Find where the given text appears and provide that cell's center as [x, y] coordinate. 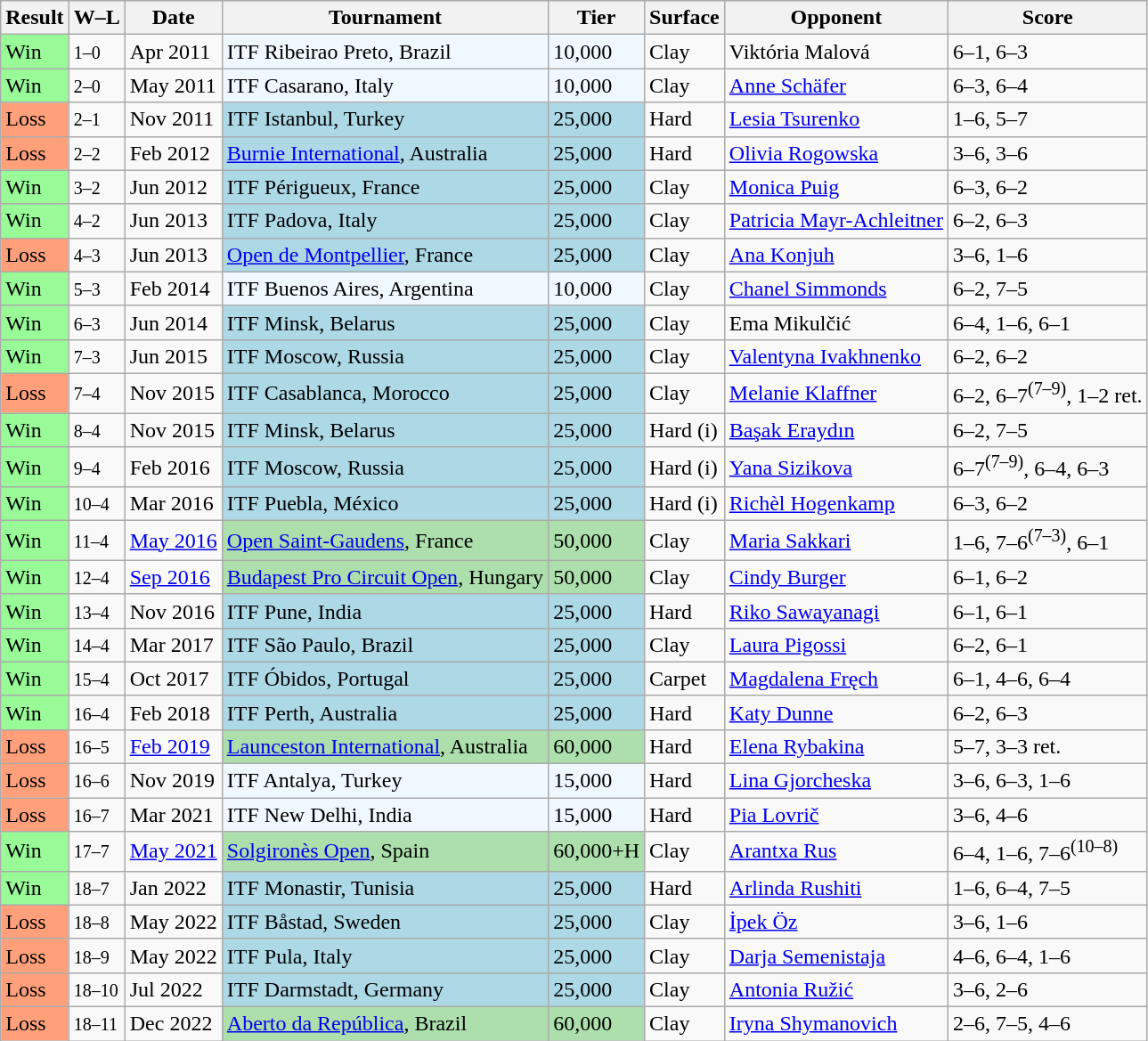
18–9 [96, 956]
11–4 [96, 541]
2–6, 7–5, 4–6 [1047, 1024]
ITF Pune, India [385, 611]
May 2016 [173, 541]
1–6, 5–7 [1047, 119]
6–4, 1–6, 6–1 [1047, 322]
ITF Pula, Italy [385, 956]
ITF Óbidos, Portugal [385, 679]
Burnie International, Australia [385, 153]
Jul 2022 [173, 989]
7–3 [96, 356]
Feb 2018 [173, 712]
Jun 2015 [173, 356]
İpek Öz [835, 922]
6–1, 6–3 [1047, 52]
12–4 [96, 577]
Melanie Klaffner [835, 394]
3–6, 4–6 [1047, 815]
ITF Perth, Australia [385, 712]
Darja Semenistaja [835, 956]
1–6, 6–4, 7–5 [1047, 888]
Carpet [685, 679]
Feb 2012 [173, 153]
6–2, 6–2 [1047, 356]
Nov 2016 [173, 611]
Opponent [835, 18]
ITF Båstad, Sweden [385, 922]
Nov 2011 [173, 119]
Patricia Mayr-Achleitner [835, 221]
Monica Puig [835, 187]
Riko Sawayanagi [835, 611]
ITF São Paulo, Brazil [385, 645]
17–7 [96, 851]
ITF Istanbul, Turkey [385, 119]
ITF Antalya, Turkey [385, 781]
Date [173, 18]
3–2 [96, 187]
Lesia Tsurenko [835, 119]
16–7 [96, 815]
4–2 [96, 221]
W–L [96, 18]
ITF Padova, Italy [385, 221]
Solgironès Open, Spain [385, 851]
ITF Périgueux, France [385, 187]
5–7, 3–3 ret. [1047, 747]
6–4, 1–6, 7–6(10–8) [1047, 851]
Tier [597, 18]
Arlinda Rushiti [835, 888]
ITF Darmstadt, Germany [385, 989]
Mar 2016 [173, 504]
ITF Puebla, México [385, 504]
ITF Casablanca, Morocco [385, 394]
Nov 2019 [173, 781]
Open de Montpellier, France [385, 255]
5–3 [96, 289]
10–4 [96, 504]
Apr 2011 [173, 52]
4–6, 6–4, 1–6 [1047, 956]
Başak Eraydın [835, 430]
18–11 [96, 1024]
Cindy Burger [835, 577]
16–4 [96, 712]
16–6 [96, 781]
60,000+H [597, 851]
ITF Monastir, Tunisia [385, 888]
Oct 2017 [173, 679]
Mar 2021 [173, 815]
1–6, 7–6(7–3), 6–1 [1047, 541]
Surface [685, 18]
6–3, 6–4 [1047, 85]
Aberto da República, Brazil [385, 1024]
7–4 [96, 394]
Ana Konjuh [835, 255]
Viktória Malová [835, 52]
13–4 [96, 611]
Tournament [385, 18]
Maria Sakkari [835, 541]
Dec 2022 [173, 1024]
14–4 [96, 645]
ITF Buenos Aires, Argentina [385, 289]
3–6, 3–6 [1047, 153]
ITF Casarano, Italy [385, 85]
ITF New Delhi, India [385, 815]
Lina Gjorcheska [835, 781]
Score [1047, 18]
18–10 [96, 989]
Chanel Simmonds [835, 289]
Jun 2014 [173, 322]
Ema Mikulčić [835, 322]
Iryna Shymanovich [835, 1024]
Result [35, 18]
6–3 [96, 322]
Feb 2016 [173, 467]
Budapest Pro Circuit Open, Hungary [385, 577]
Antonia Ružić [835, 989]
Magdalena Fręch [835, 679]
ITF Ribeirao Preto, Brazil [385, 52]
Feb 2014 [173, 289]
Pia Lovrič [835, 815]
6–1, 6–2 [1047, 577]
Laura Pigossi [835, 645]
9–4 [96, 467]
18–8 [96, 922]
1–0 [96, 52]
6–2, 6–7(7–9), 1–2 ret. [1047, 394]
Jan 2022 [173, 888]
2–0 [96, 85]
Elena Rybakina [835, 747]
Richèl Hogenkamp [835, 504]
Arantxa Rus [835, 851]
6–2, 6–1 [1047, 645]
Open Saint-Gaudens, France [385, 541]
Sep 2016 [173, 577]
16–5 [96, 747]
2–1 [96, 119]
6–1, 6–1 [1047, 611]
Olivia Rogowska [835, 153]
Feb 2019 [173, 747]
Yana Sizikova [835, 467]
Valentyna Ivakhnenko [835, 356]
18–7 [96, 888]
6–1, 4–6, 6–4 [1047, 679]
Anne Schäfer [835, 85]
2–2 [96, 153]
May 2021 [173, 851]
3–6, 2–6 [1047, 989]
3–6, 6–3, 1–6 [1047, 781]
15–4 [96, 679]
May 2011 [173, 85]
6–7(7–9), 6–4, 6–3 [1047, 467]
Jun 2012 [173, 187]
Mar 2017 [173, 645]
4–3 [96, 255]
8–4 [96, 430]
Launceston International, Australia [385, 747]
Katy Dunne [835, 712]
